From the cell containing the given text, extract its center point as (x, y) coordinate. 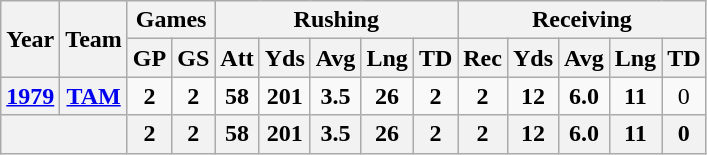
Year (30, 39)
Rec (483, 58)
Att (237, 58)
1979 (30, 96)
GS (194, 58)
Games (170, 20)
TAM (94, 96)
GP (149, 58)
Receiving (582, 20)
Team (94, 39)
Rushing (336, 20)
